Search for the cell housing the specified text and yield its (x, y) center coordinate. 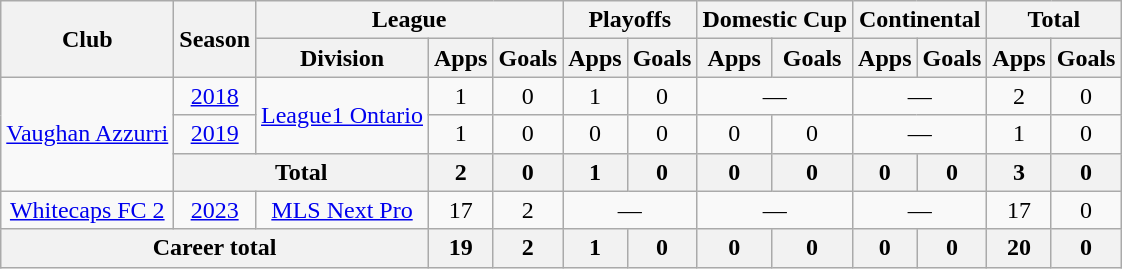
Whitecaps FC 2 (88, 210)
20 (1019, 248)
Continental (920, 20)
3 (1019, 172)
Vaughan Azzurri (88, 134)
Division (342, 58)
Club (88, 39)
League1 Ontario (342, 115)
MLS Next Pro (342, 210)
Season (215, 39)
League (410, 20)
Career total (215, 248)
Domestic Cup (775, 20)
2019 (215, 134)
2023 (215, 210)
Playoffs (630, 20)
19 (461, 248)
2018 (215, 96)
